Return the (X, Y) coordinate for the center point of the cell that contains the specified text.  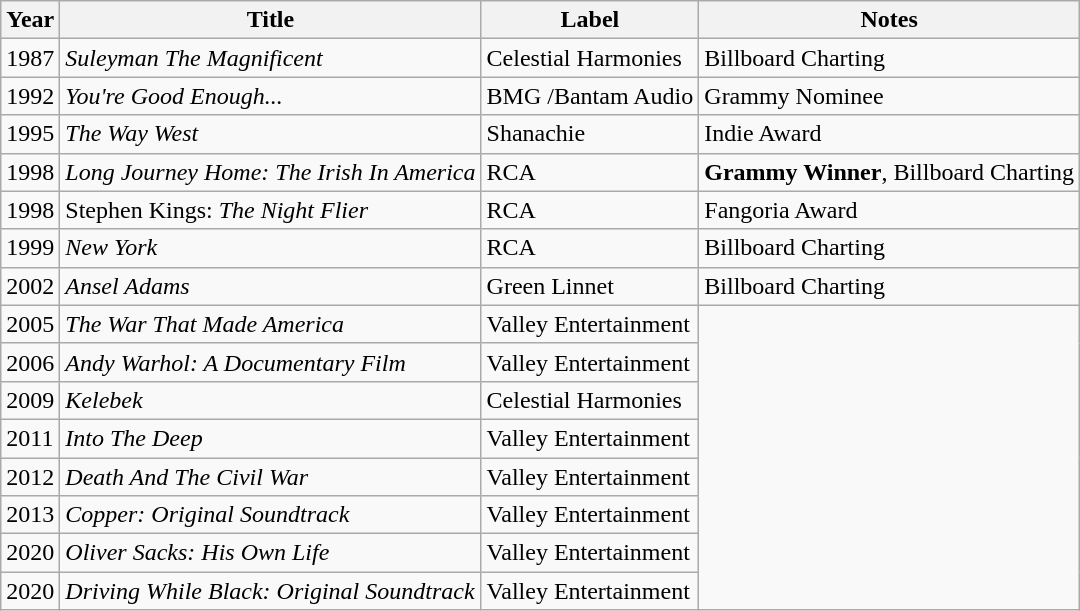
Death And The Civil War (270, 477)
Indie Award (890, 134)
Title (270, 20)
Copper: Original Soundtrack (270, 515)
Kelebek (270, 400)
1992 (30, 96)
2012 (30, 477)
Long Journey Home: The Irish In America (270, 172)
Andy Warhol: A Documentary Film (270, 362)
Green Linnet (590, 286)
1995 (30, 134)
Year (30, 20)
New York (270, 248)
Ansel Adams (270, 286)
Into The Deep (270, 438)
Label (590, 20)
2005 (30, 324)
Suleyman The Magnificent (270, 58)
The War That Made America (270, 324)
2002 (30, 286)
2011 (30, 438)
Fangoria Award (890, 210)
Grammy Winner, Billboard Charting (890, 172)
The Way West (270, 134)
You're Good Enough... (270, 96)
Grammy Nominee (890, 96)
BMG /Bantam Audio (590, 96)
1987 (30, 58)
Notes (890, 20)
Stephen Kings: The Night Flier (270, 210)
2006 (30, 362)
2009 (30, 400)
1999 (30, 248)
Shanachie (590, 134)
Oliver Sacks: His Own Life (270, 553)
2013 (30, 515)
Driving While Black: Original Soundtrack (270, 591)
